Detect which cell encompasses the target text, then output its (X, Y) center coordinate. 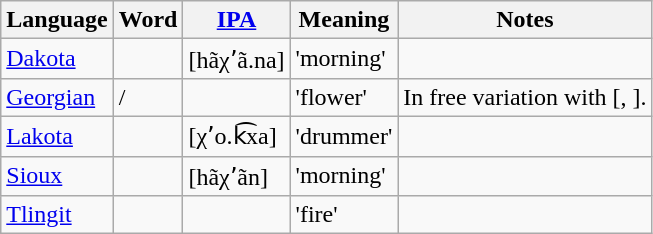
Tlingit (57, 215)
[hãχʼãn] (236, 176)
Lakota (57, 136)
/ (148, 97)
In free variation with [, ]. (525, 97)
Sioux (57, 176)
Word (148, 20)
Language (57, 20)
[hãχʼã.na] (236, 59)
'flower' (344, 97)
Georgian (57, 97)
Meaning (344, 20)
IPA (236, 20)
'drummer' (344, 136)
Dakota (57, 59)
Notes (525, 20)
[χʼo.k͡xa] (236, 136)
'fire' (344, 215)
